Provide the (x, y) coordinate of the cell's center where the given text is located.  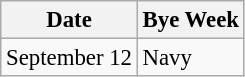
Bye Week (190, 20)
Date (69, 20)
September 12 (69, 58)
Navy (190, 58)
